Identify which cell holds the provided text, then report its [X, Y] central coordinate. 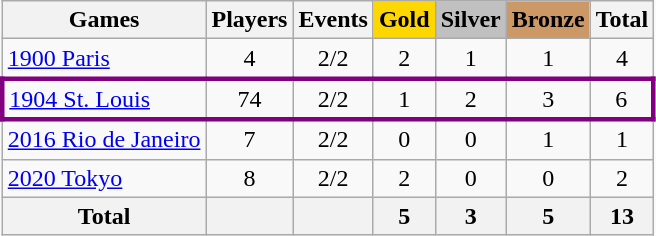
2020 Tokyo [104, 178]
Games [104, 20]
Bronze [548, 20]
6 [622, 98]
8 [250, 178]
7 [250, 139]
Silver [470, 20]
Events [333, 20]
74 [250, 98]
Gold [404, 20]
1904 St. Louis [104, 98]
2016 Rio de Janeiro [104, 139]
13 [622, 216]
1900 Paris [104, 59]
Players [250, 20]
